Return (x, y) of the center of cell containing provided text 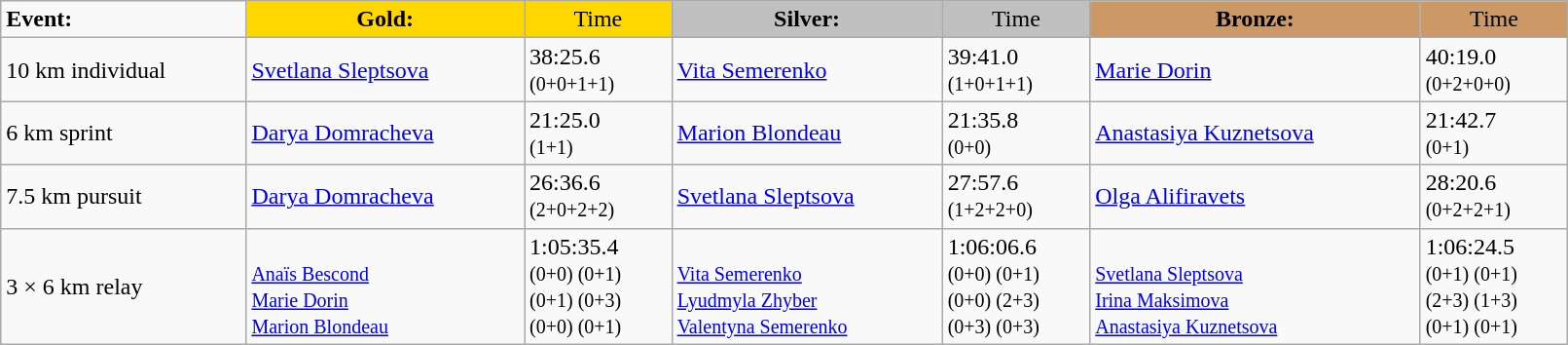
Olga Alifiravets (1256, 197)
21:42.7(0+1) (1494, 133)
27:57.6(1+2+2+0) (1016, 197)
1:06:24.5(0+1) (0+1)(2+3) (1+3)(0+1) (0+1) (1494, 287)
Event: (124, 19)
3 × 6 km relay (124, 287)
Vita Semerenko (807, 70)
Gold: (385, 19)
Marion Blondeau (807, 133)
10 km individual (124, 70)
Marie Dorin (1256, 70)
1:06:06.6(0+0) (0+1)(0+0) (2+3)(0+3) (0+3) (1016, 287)
28:20.6(0+2+2+1) (1494, 197)
Anastasiya Kuznetsova (1256, 133)
21:25.0(1+1) (599, 133)
40:19.0(0+2+0+0) (1494, 70)
38:25.6(0+0+1+1) (599, 70)
Vita Semerenko Lyudmyla Zhyber Valentyna Semerenko (807, 287)
26:36.6(2+0+2+2) (599, 197)
Svetlana Sleptsova Irina Maksimova Anastasiya Kuznetsova (1256, 287)
1:05:35.4(0+0) (0+1)(0+1) (0+3)(0+0) (0+1) (599, 287)
Anaïs Bescond Marie Dorin Marion Blondeau (385, 287)
Silver: (807, 19)
21:35.8(0+0) (1016, 133)
7.5 km pursuit (124, 197)
6 km sprint (124, 133)
39:41.0 (1+0+1+1) (1016, 70)
Bronze: (1256, 19)
